Output the (X, Y) coordinate of the center of the cell containing the given text.  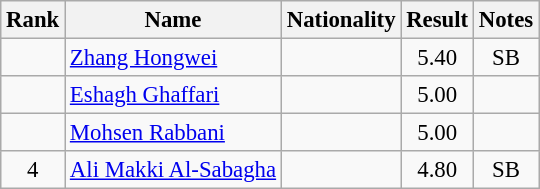
Rank (33, 20)
Ali Makki Al-Sabagha (174, 170)
5.40 (438, 58)
Result (438, 20)
Eshagh Ghaffari (174, 95)
Name (174, 20)
Notes (506, 20)
Zhang Hongwei (174, 58)
4.80 (438, 170)
4 (33, 170)
Nationality (340, 20)
Mohsen Rabbani (174, 133)
